Capture the cell that displays the provided text and extract its (X, Y) central coordinate. 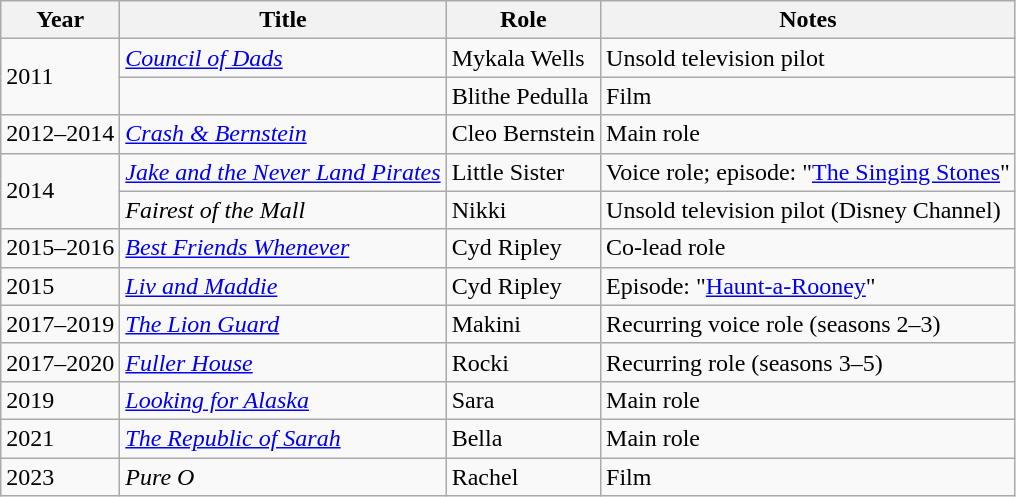
2015 (60, 286)
Year (60, 20)
Little Sister (523, 172)
Episode: "Haunt-a-Rooney" (808, 286)
Rocki (523, 362)
Unsold television pilot (808, 58)
Fuller House (283, 362)
2012–2014 (60, 134)
The Lion Guard (283, 324)
Title (283, 20)
2017–2020 (60, 362)
Crash & Bernstein (283, 134)
Recurring voice role (seasons 2–3) (808, 324)
2023 (60, 477)
2011 (60, 77)
Rachel (523, 477)
Blithe Pedulla (523, 96)
Notes (808, 20)
Fairest of the Mall (283, 210)
The Republic of Sarah (283, 438)
Looking for Alaska (283, 400)
2015–2016 (60, 248)
Bella (523, 438)
Co-lead role (808, 248)
Voice role; episode: "The Singing Stones" (808, 172)
Pure O (283, 477)
2014 (60, 191)
Jake and the Never Land Pirates (283, 172)
2019 (60, 400)
Best Friends Whenever (283, 248)
Cleo Bernstein (523, 134)
Liv and Maddie (283, 286)
Nikki (523, 210)
Mykala Wells (523, 58)
Recurring role (seasons 3–5) (808, 362)
Council of Dads (283, 58)
Makini (523, 324)
Unsold television pilot (Disney Channel) (808, 210)
Sara (523, 400)
Role (523, 20)
2017–2019 (60, 324)
2021 (60, 438)
